Extract the (X, Y) coordinate from the center of the cell holding the provided text.  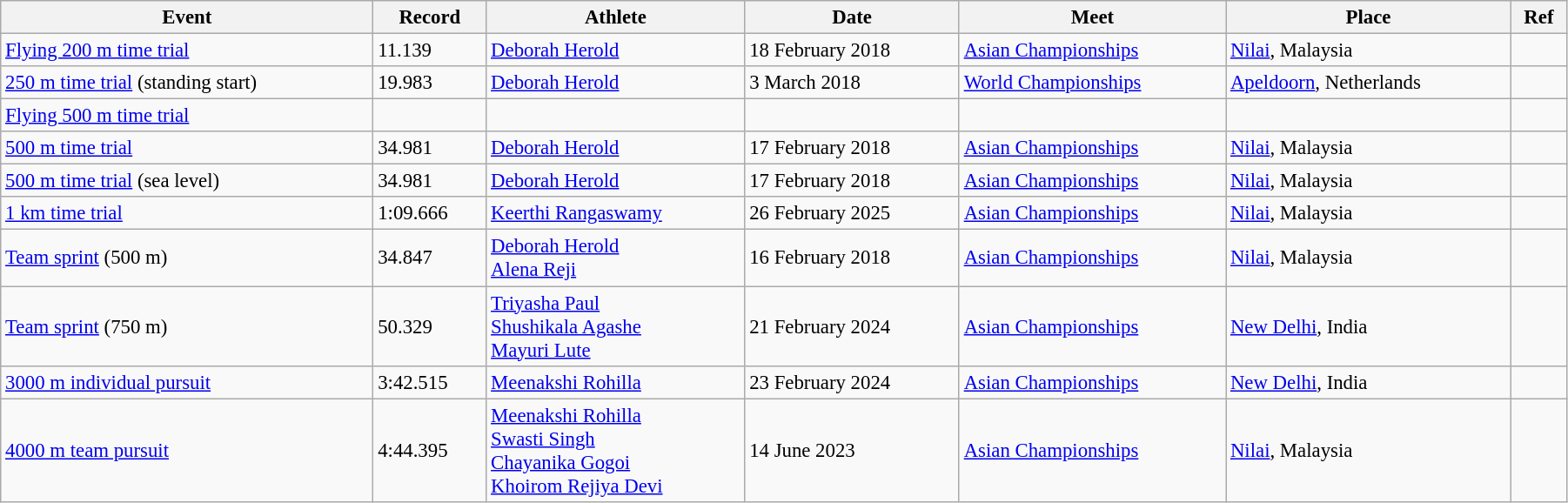
3 March 2018 (852, 83)
Deborah HeroldAlena Reji (616, 258)
Apeldoorn, Netherlands (1369, 83)
500 m time trial (sea level) (187, 181)
Flying 200 m time trial (187, 50)
26 February 2025 (852, 213)
4:44.395 (430, 451)
World Championships (1092, 83)
34.847 (430, 258)
21 February 2024 (852, 326)
Keerthi Rangaswamy (616, 213)
3000 m individual pursuit (187, 382)
Meenakshi RohillaSwasti SinghChayanika GogoiKhoirom Rejiya Devi (616, 451)
Event (187, 17)
14 June 2023 (852, 451)
Triyasha PaulShushikala AgasheMayuri Lute (616, 326)
Athlete (616, 17)
50.329 (430, 326)
Team sprint (750 m) (187, 326)
3:42.515 (430, 382)
11.139 (430, 50)
Record (430, 17)
19.983 (430, 83)
500 m time trial (187, 148)
Date (852, 17)
Meenakshi Rohilla (616, 382)
Ref (1538, 17)
18 February 2018 (852, 50)
Team sprint (500 m) (187, 258)
Meet (1092, 17)
16 February 2018 (852, 258)
Flying 500 m time trial (187, 116)
23 February 2024 (852, 382)
1 km time trial (187, 213)
4000 m team pursuit (187, 451)
1:09.666 (430, 213)
250 m time trial (standing start) (187, 83)
Place (1369, 17)
